Provide the (X, Y) coordinate of the cell's center where the given text is located.  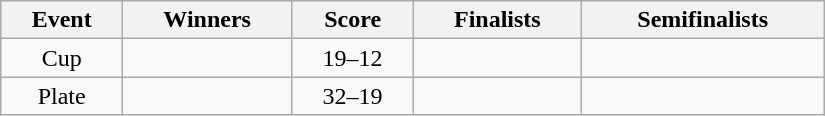
32–19 (353, 96)
Semifinalists (702, 20)
Winners (208, 20)
Finalists (498, 20)
19–12 (353, 58)
Cup (62, 58)
Plate (62, 96)
Score (353, 20)
Event (62, 20)
